Capture the cell that displays the provided text and extract its [x, y] central coordinate. 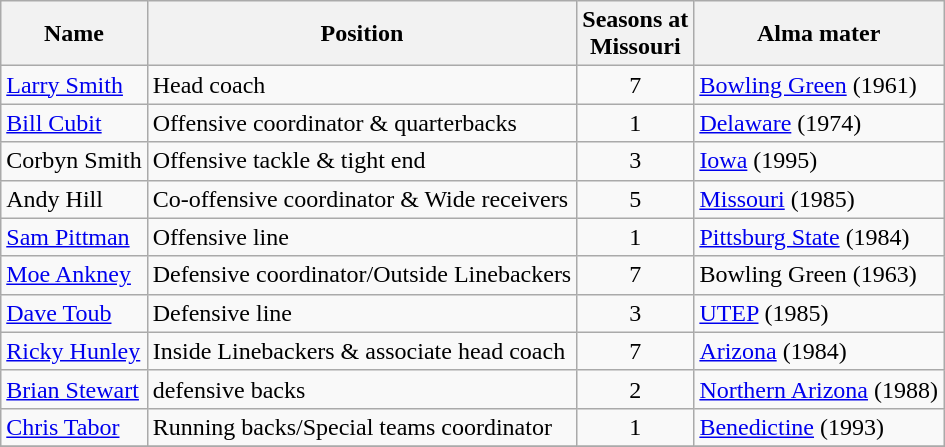
Pittsburg State (1984) [819, 237]
Benedictine (1993) [819, 427]
Inside Linebackers & associate head coach [362, 351]
defensive backs [362, 389]
Offensive tackle & tight end [362, 161]
Position [362, 34]
Offensive line [362, 237]
Name [74, 34]
Alma mater [819, 34]
Bowling Green (1961) [819, 85]
Bill Cubit [74, 123]
Moe Ankney [74, 275]
Defensive coordinator/Outside Linebackers [362, 275]
2 [636, 389]
UTEP (1985) [819, 313]
Iowa (1995) [819, 161]
5 [636, 199]
Co-offensive coordinator & Wide receivers [362, 199]
Delaware (1974) [819, 123]
Larry Smith [74, 85]
Offensive coordinator & quarterbacks [362, 123]
Head coach [362, 85]
Northern Arizona (1988) [819, 389]
Arizona (1984) [819, 351]
Brian Stewart [74, 389]
Running backs/Special teams coordinator [362, 427]
Chris Tabor [74, 427]
Seasons atMissouri [636, 34]
Corbyn Smith [74, 161]
Missouri (1985) [819, 199]
Dave Toub [74, 313]
Bowling Green (1963) [819, 275]
Sam Pittman [74, 237]
Defensive line [362, 313]
Andy Hill [74, 199]
Ricky Hunley [74, 351]
